Capture the cell that displays the provided text and extract its (X, Y) central coordinate. 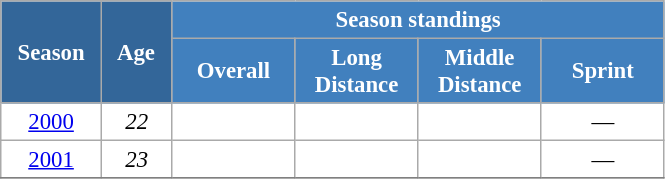
Overall (234, 72)
22 (136, 122)
23 (136, 160)
2000 (52, 122)
Age (136, 52)
Season standings (418, 20)
Middle Distance (480, 72)
Sprint (602, 72)
2001 (52, 160)
Season (52, 52)
Long Distance (356, 72)
